Provide the (x, y) coordinate of the cell's center where the given text is located.  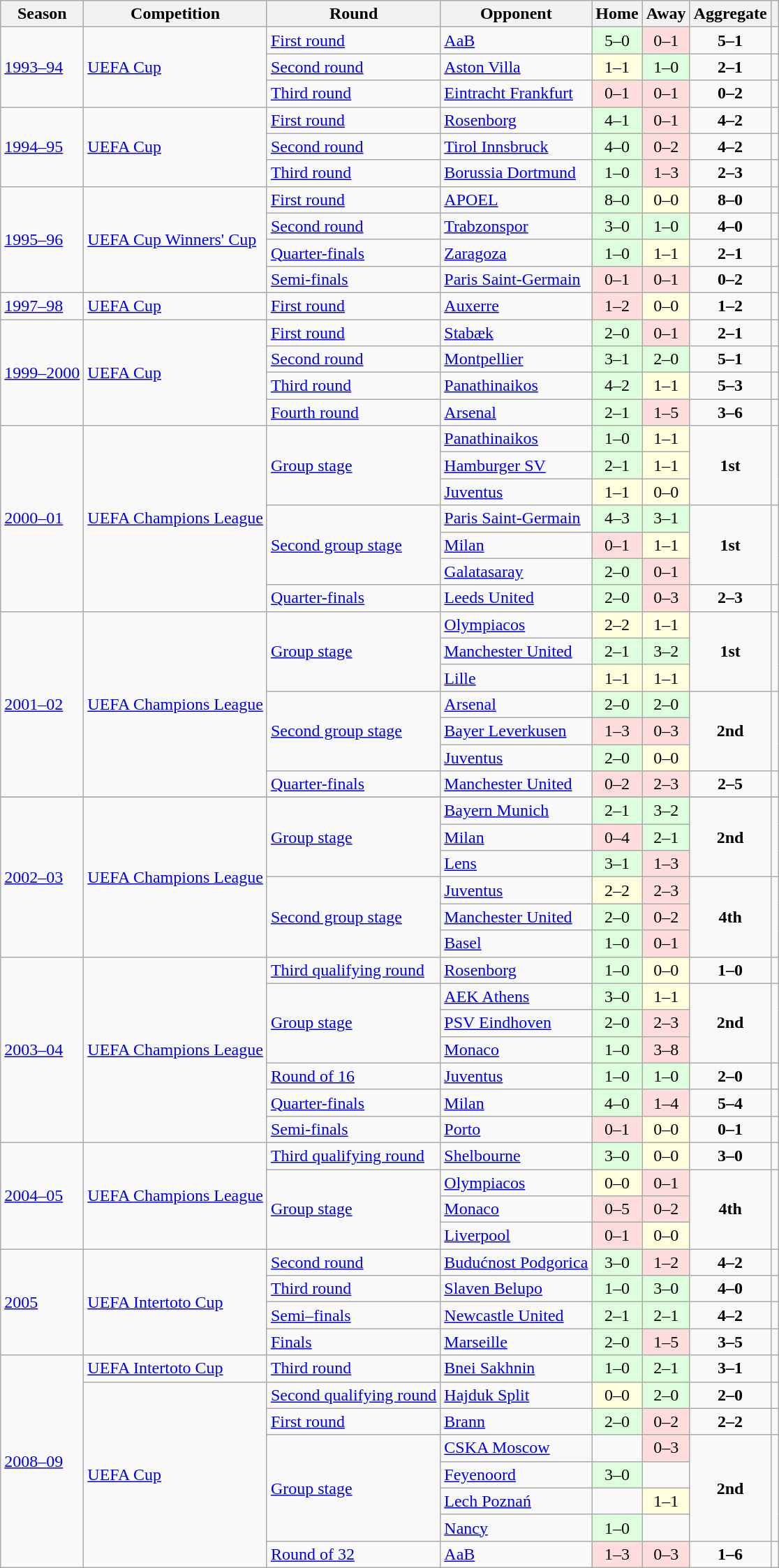
1999–2000 (42, 373)
Bayer Leverkusen (517, 731)
Galatasaray (517, 572)
AEK Athens (517, 996)
Round (353, 14)
Brann (517, 1421)
5–0 (617, 40)
Bnei Sakhnin (517, 1368)
2004–05 (42, 1195)
2008–09 (42, 1461)
PSV Eindhoven (517, 1023)
Shelbourne (517, 1156)
Aggregate (730, 14)
APOEL (517, 200)
1994–95 (42, 147)
Leeds United (517, 598)
Tirol Innsbruck (517, 147)
Away (666, 14)
2003–04 (42, 1050)
Eintracht Frankfurt (517, 94)
Stabæk (517, 333)
2005 (42, 1302)
Newcastle United (517, 1315)
Hajduk Split (517, 1395)
1995–96 (42, 239)
CSKA Moscow (517, 1448)
Season (42, 14)
3–8 (666, 1050)
0–5 (617, 1209)
Lille (517, 678)
Lens (517, 864)
5–3 (730, 386)
2–5 (730, 784)
1993–94 (42, 67)
3–6 (730, 412)
2001–02 (42, 704)
Feyenoord (517, 1474)
Aston Villa (517, 67)
Borussia Dortmund (517, 173)
Home (617, 14)
Finals (353, 1342)
Hamburger SV (517, 465)
Zaragoza (517, 253)
Auxerre (517, 306)
Round of 32 (353, 1554)
Porto (517, 1129)
1–4 (666, 1103)
1997–98 (42, 306)
Lech Poznań (517, 1501)
UEFA Cup Winners' Cup (176, 239)
Liverpool (517, 1236)
Montpellier (517, 359)
4–3 (617, 518)
2000–01 (42, 518)
Slaven Belupo (517, 1289)
5–4 (730, 1103)
1–6 (730, 1554)
Round of 16 (353, 1076)
0–4 (617, 837)
Budućnost Podgorica (517, 1262)
Nancy (517, 1528)
Semi–finals (353, 1315)
Opponent (517, 14)
Bayern Munich (517, 811)
4–1 (617, 120)
2002–03 (42, 877)
Fourth round (353, 412)
Competition (176, 14)
Marseille (517, 1342)
3–5 (730, 1342)
Basel (517, 943)
Second qualifying round (353, 1395)
Trabzonspor (517, 226)
